Identify which cell holds the provided text, then report its [X, Y] central coordinate. 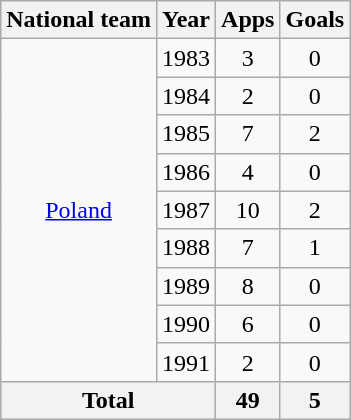
10 [248, 210]
1983 [186, 58]
Apps [248, 20]
8 [248, 286]
1986 [186, 172]
1 [315, 248]
3 [248, 58]
1984 [186, 96]
National team [79, 20]
1985 [186, 134]
1987 [186, 210]
4 [248, 172]
6 [248, 324]
Goals [315, 20]
1989 [186, 286]
49 [248, 400]
5 [315, 400]
1988 [186, 248]
Poland [79, 210]
Year [186, 20]
Total [108, 400]
1990 [186, 324]
1991 [186, 362]
